Determine the (X, Y) coordinate at the center of the cell enclosing the given text.  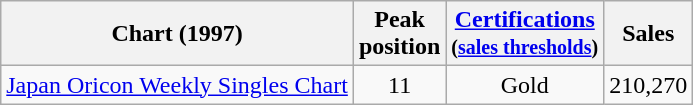
11 (399, 85)
Japan Oricon Weekly Singles Chart (178, 85)
Gold (525, 85)
Certifications(sales thresholds) (525, 34)
Peakposition (399, 34)
Sales (648, 34)
Chart (1997) (178, 34)
210,270 (648, 85)
